Search for the cell housing the specified text and yield its (X, Y) center coordinate. 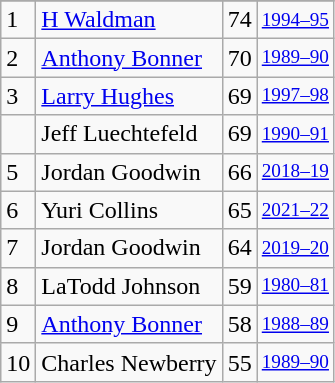
Jeff Luechtefeld (129, 134)
70 (240, 58)
10 (18, 362)
65 (240, 210)
64 (240, 248)
8 (18, 286)
2019–20 (295, 248)
59 (240, 286)
Larry Hughes (129, 96)
2021–22 (295, 210)
1994–95 (295, 20)
Charles Newberry (129, 362)
3 (18, 96)
9 (18, 324)
5 (18, 172)
74 (240, 20)
2018–19 (295, 172)
58 (240, 324)
1997–98 (295, 96)
1988–89 (295, 324)
66 (240, 172)
H Waldman (129, 20)
1 (18, 20)
LaTodd Johnson (129, 286)
6 (18, 210)
Yuri Collins (129, 210)
1990–91 (295, 134)
1980–81 (295, 286)
7 (18, 248)
55 (240, 362)
2 (18, 58)
